Extract the [x, y] coordinate from the center of the cell holding the provided text.  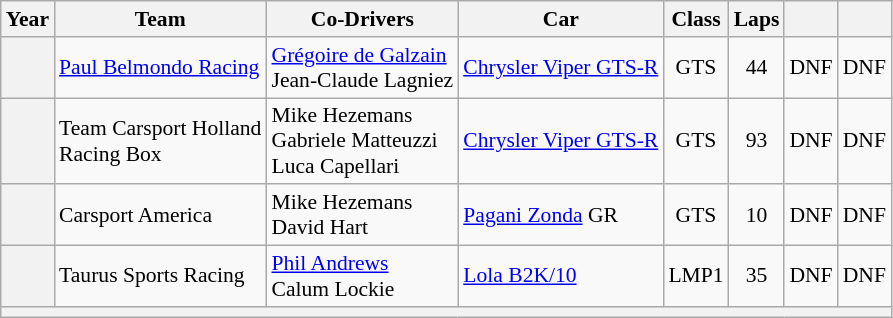
Mike Hezemans Gabriele Matteuzzi Luca Capellari [362, 142]
Year [28, 19]
LMP1 [696, 276]
Class [696, 19]
Team [160, 19]
Grégoire de Galzain Jean-Claude Lagniez [362, 68]
Phil Andrews Calum Lockie [362, 276]
Pagani Zonda GR [560, 216]
Paul Belmondo Racing [160, 68]
Laps [757, 19]
Car [560, 19]
Taurus Sports Racing [160, 276]
44 [757, 68]
Lola B2K/10 [560, 276]
Team Carsport Holland Racing Box [160, 142]
Co-Drivers [362, 19]
Carsport America [160, 216]
10 [757, 216]
93 [757, 142]
Mike Hezemans David Hart [362, 216]
35 [757, 276]
